Scan for the cell matching the given text and deliver its (X, Y) coordinate at center. 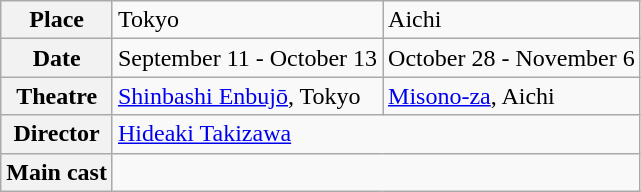
Misono-za, Aichi (512, 96)
Hideaki Takizawa (376, 134)
Shinbashi Enbujō, Tokyo (247, 96)
Place (57, 20)
October 28 - November 6 (512, 58)
Tokyo (247, 20)
Main cast (57, 172)
Theatre (57, 96)
Aichi (512, 20)
September 11 - October 13 (247, 58)
Date (57, 58)
Director (57, 134)
